Find where the given text appears and provide that cell's center as (x, y) coordinate. 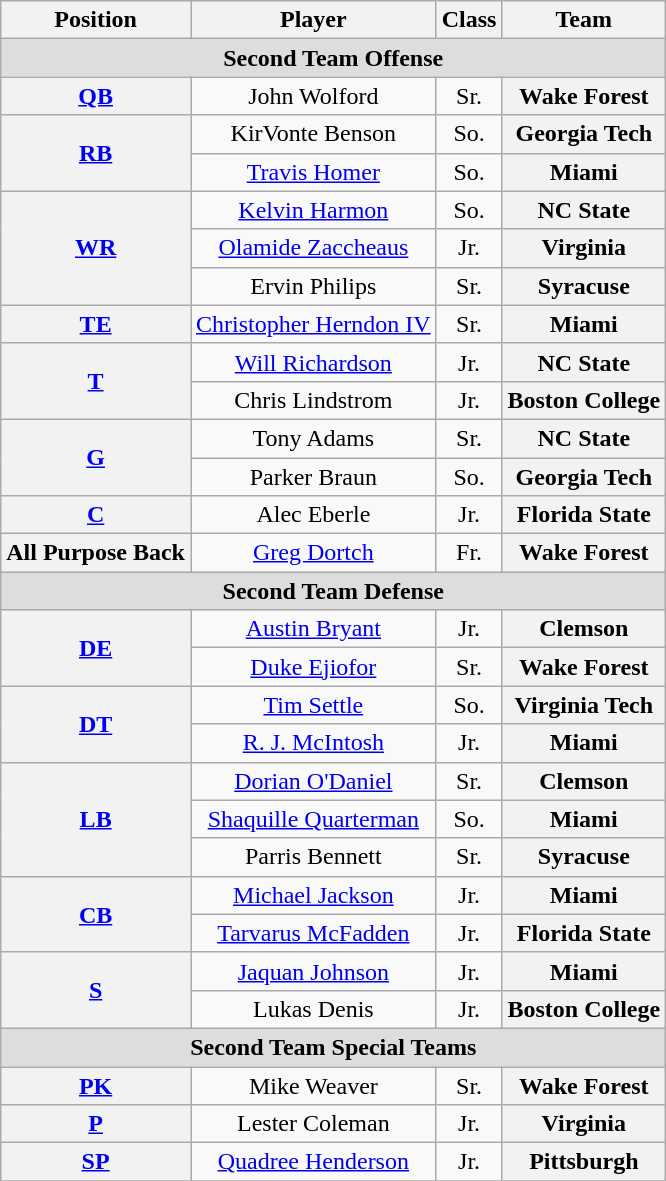
Lukas Denis (313, 1009)
LB (96, 819)
Fr. (469, 553)
TE (96, 324)
Virginia Tech (584, 705)
Lester Coleman (313, 1124)
Tarvarus McFadden (313, 933)
Michael Jackson (313, 895)
P (96, 1124)
Ervin Philips (313, 286)
Class (469, 20)
Dorian O'Daniel (313, 781)
Travis Homer (313, 172)
S (96, 990)
Chris Lindstrom (313, 400)
Austin Bryant (313, 629)
Team (584, 20)
John Wolford (313, 96)
QB (96, 96)
C (96, 515)
Greg Dortch (313, 553)
Tim Settle (313, 705)
Shaquille Quarterman (313, 819)
Pittsburgh (584, 1162)
Second Team Offense (334, 58)
Quadree Henderson (313, 1162)
RB (96, 153)
DT (96, 724)
Alec Eberle (313, 515)
Duke Ejiofor (313, 667)
Kelvin Harmon (313, 210)
Tony Adams (313, 438)
Christopher Herndon IV (313, 324)
DE (96, 648)
T (96, 381)
Player (313, 20)
Position (96, 20)
Olamide Zaccheaus (313, 248)
R. J. McIntosh (313, 743)
WR (96, 248)
Will Richardson (313, 362)
Jaquan Johnson (313, 971)
Second Team Special Teams (334, 1047)
Second Team Defense (334, 591)
Mike Weaver (313, 1085)
KirVonte Benson (313, 134)
PK (96, 1085)
CB (96, 914)
G (96, 457)
SP (96, 1162)
Parker Braun (313, 477)
Parris Bennett (313, 857)
All Purpose Back (96, 553)
